Capture the cell that displays the provided text and extract its [x, y] central coordinate. 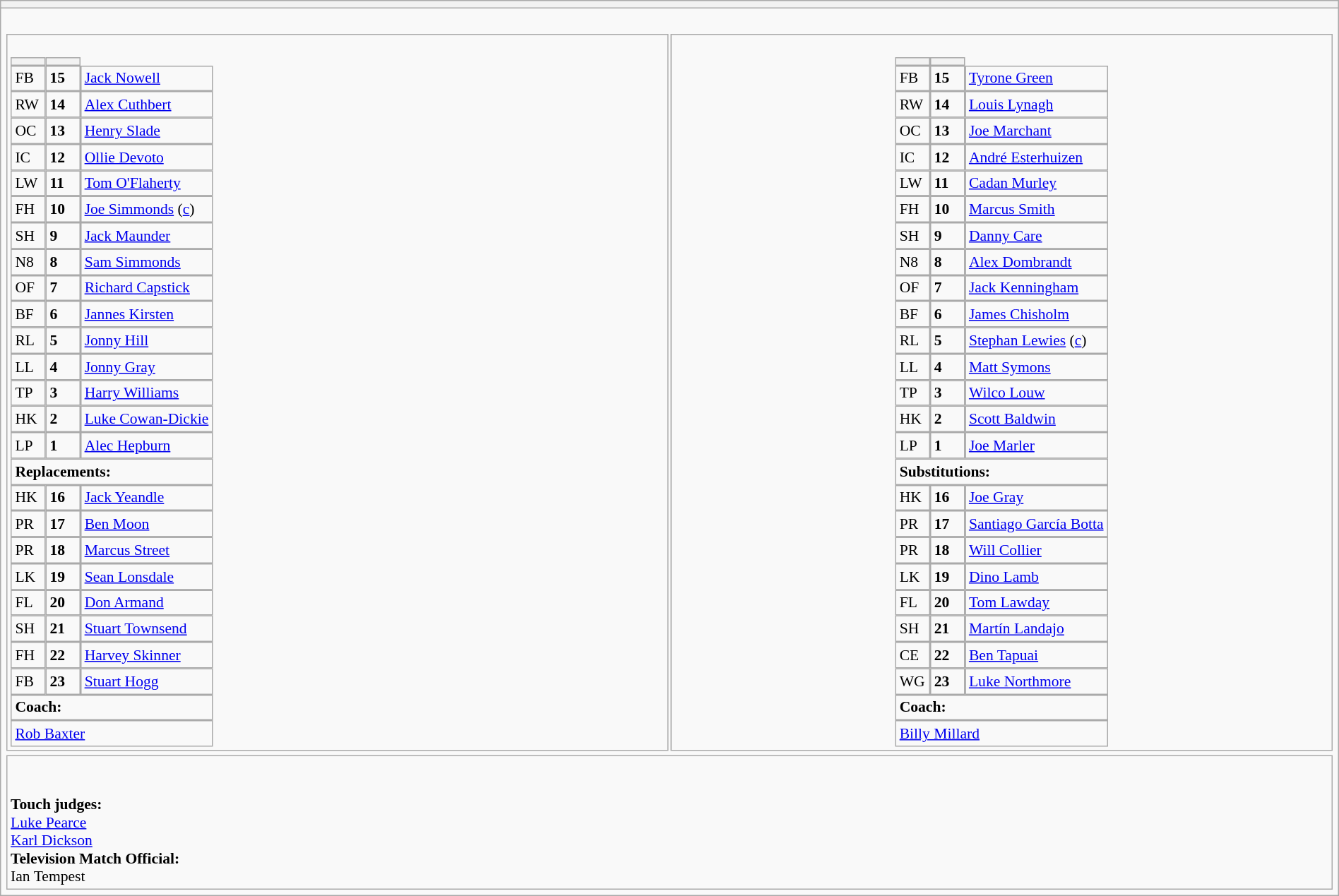
Jannes Kirsten [147, 313]
Stephan Lewies (c) [1036, 340]
Matt Symons [1036, 367]
Substitutions: [1001, 472]
Jack Kenningham [1036, 288]
Harvey Skinner [147, 655]
Alex Dombrandt [1036, 261]
CE [912, 655]
Stuart Townsend [147, 628]
Stuart Hogg [147, 681]
Don Armand [147, 603]
Joe Gray [1036, 497]
Ollie Devoto [147, 157]
Jack Yeandle [147, 497]
WG [912, 681]
Rob Baxter [112, 733]
Touch judges: Luke PearceKarl Dickson Television Match Official: Ian Tempest [669, 823]
Replacements: [112, 472]
Richard Capstick [147, 288]
Joe Marler [1036, 445]
Joe Marchant [1036, 130]
Sam Simmonds [147, 261]
James Chisholm [1036, 313]
Alec Hepburn [147, 445]
Scott Baldwin [1036, 419]
André Esterhuizen [1036, 157]
Marcus Street [147, 549]
Henry Slade [147, 130]
Tom Lawday [1036, 603]
Sean Lonsdale [147, 576]
Billy Millard [1001, 733]
Alex Cuthbert [147, 104]
Louis Lynagh [1036, 104]
Tyrone Green [1036, 78]
Dino Lamb [1036, 576]
Jonny Gray [147, 367]
Jack Nowell [147, 78]
Marcus Smith [1036, 209]
Wilco Louw [1036, 393]
Cadan Murley [1036, 184]
Ben Tapuai [1036, 655]
Ben Moon [147, 524]
Martín Landajo [1036, 628]
Danny Care [1036, 236]
Harry Williams [147, 393]
Santiago García Botta [1036, 524]
Luke Northmore [1036, 681]
Luke Cowan-Dickie [147, 419]
Tom O'Flaherty [147, 184]
Will Collier [1036, 549]
Joe Simmonds (c) [147, 209]
Jonny Hill [147, 340]
Jack Maunder [147, 236]
